Find where the given text appears and provide that cell's center as [x, y] coordinate. 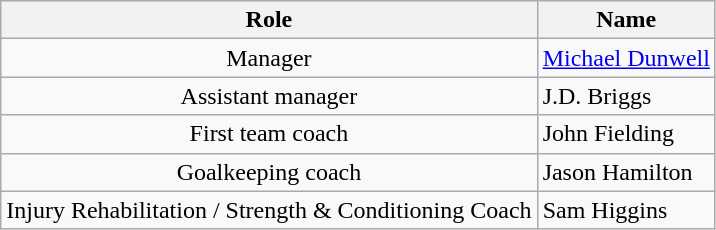
Michael Dunwell [626, 58]
Role [269, 20]
Name [626, 20]
Sam Higgins [626, 210]
Jason Hamilton [626, 172]
John Fielding [626, 134]
First team coach [269, 134]
Manager [269, 58]
Goalkeeping coach [269, 172]
J.D. Briggs [626, 96]
Assistant manager [269, 96]
Injury Rehabilitation / Strength & Conditioning Coach [269, 210]
